From the cell containing the given text, extract its center point as [x, y] coordinate. 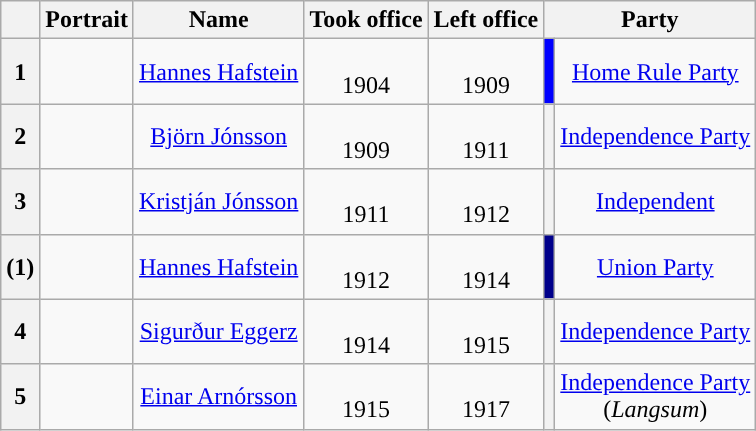
Home Rule Party [656, 72]
4 [20, 332]
1904 [366, 72]
Björn Jónsson [218, 136]
Kristján Jónsson [218, 202]
Portrait [87, 20]
Left office [486, 20]
1 [20, 72]
(1) [20, 266]
Name [218, 20]
2 [20, 136]
Took office [366, 20]
Union Party [656, 266]
Sigurður Eggerz [218, 332]
Independent [656, 202]
Party [650, 20]
Independence Party(Langsum) [656, 396]
Einar Arnórsson [218, 396]
3 [20, 202]
1917 [486, 396]
5 [20, 396]
